For the text-containing cell, return its midpoint in (X, Y) coordinate format. 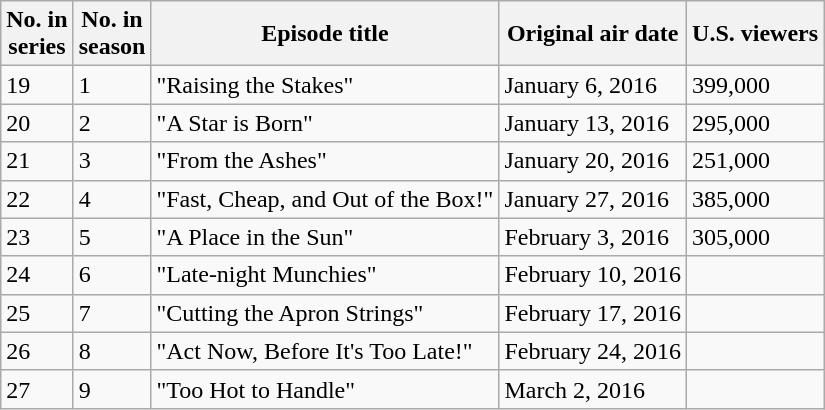
5 (112, 237)
February 10, 2016 (593, 275)
385,000 (756, 199)
24 (37, 275)
January 27, 2016 (593, 199)
"Late-night Munchies" (325, 275)
27 (37, 389)
21 (37, 161)
January 6, 2016 (593, 85)
"Fast, Cheap, and Out of the Box!" (325, 199)
25 (37, 313)
6 (112, 275)
"Cutting the Apron Strings" (325, 313)
251,000 (756, 161)
No. inseries (37, 34)
"Too Hot to Handle" (325, 389)
"Act Now, Before It's Too Late!" (325, 351)
Original air date (593, 34)
4 (112, 199)
January 13, 2016 (593, 123)
1 (112, 85)
305,000 (756, 237)
9 (112, 389)
"A Place in the Sun" (325, 237)
20 (37, 123)
February 17, 2016 (593, 313)
February 3, 2016 (593, 237)
22 (37, 199)
26 (37, 351)
January 20, 2016 (593, 161)
7 (112, 313)
U.S. viewers (756, 34)
19 (37, 85)
3 (112, 161)
399,000 (756, 85)
2 (112, 123)
Episode title (325, 34)
March 2, 2016 (593, 389)
23 (37, 237)
8 (112, 351)
"Raising the Stakes" (325, 85)
No. inseason (112, 34)
"A Star is Born" (325, 123)
295,000 (756, 123)
February 24, 2016 (593, 351)
"From the Ashes" (325, 161)
